Capture the cell that displays the provided text and extract its (X, Y) central coordinate. 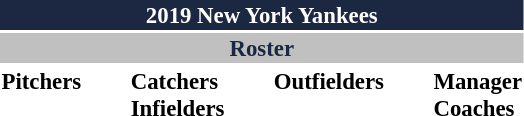
Roster (262, 48)
2019 New York Yankees (262, 15)
